Scan for the cell matching the given text and deliver its (X, Y) coordinate at center. 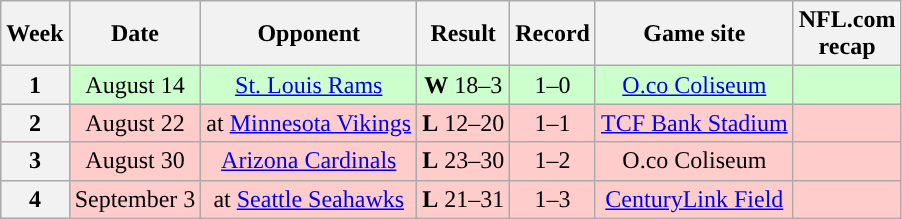
August 22 (135, 123)
Game site (694, 34)
at Seattle Seahawks (309, 199)
L 12–20 (464, 123)
L 21–31 (464, 199)
2 (35, 123)
4 (35, 199)
L 23–30 (464, 161)
1–0 (553, 85)
Record (553, 34)
NFL.comrecap (847, 34)
Opponent (309, 34)
1 (35, 85)
Arizona Cardinals (309, 161)
TCF Bank Stadium (694, 123)
Result (464, 34)
1–2 (553, 161)
Date (135, 34)
3 (35, 161)
1–1 (553, 123)
W 18–3 (464, 85)
September 3 (135, 199)
1–3 (553, 199)
August 14 (135, 85)
CenturyLink Field (694, 199)
August 30 (135, 161)
St. Louis Rams (309, 85)
at Minnesota Vikings (309, 123)
Week (35, 34)
